Extract the [X, Y] coordinate from the center of the cell holding the provided text.  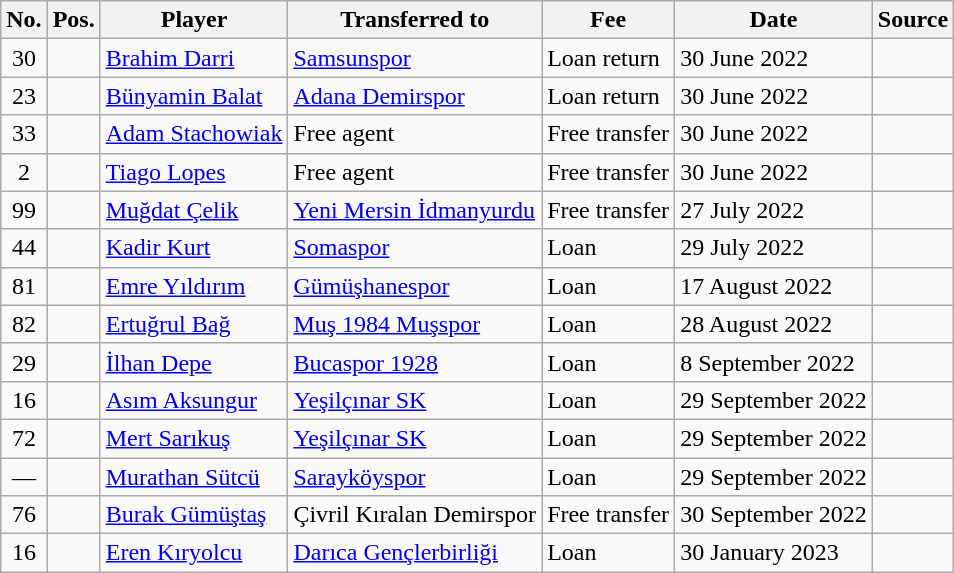
No. [24, 20]
Murathan Sütcü [194, 477]
Muş 1984 Muşspor [415, 324]
Mert Sarıkuş [194, 438]
2 [24, 172]
82 [24, 324]
44 [24, 248]
76 [24, 515]
Eren Kıryolcu [194, 553]
Date [774, 20]
Gümüşhanespor [415, 286]
Kadir Kurt [194, 248]
Adana Demirspor [415, 96]
99 [24, 210]
Darıca Gençlerbirliği [415, 553]
Samsunspor [415, 58]
Brahim Darri [194, 58]
Yeni Mersin İdmanyurdu [415, 210]
Somaspor [415, 248]
28 August 2022 [774, 324]
30 January 2023 [774, 553]
30 September 2022 [774, 515]
33 [24, 134]
Player [194, 20]
Sarayköyspor [415, 477]
Bucaspor 1928 [415, 362]
Bünyamin Balat [194, 96]
17 August 2022 [774, 286]
Adam Stachowiak [194, 134]
Tiago Lopes [194, 172]
Çivril Kıralan Demirspor [415, 515]
Transferred to [415, 20]
72 [24, 438]
— [24, 477]
29 [24, 362]
29 July 2022 [774, 248]
Ertuğrul Bağ [194, 324]
27 July 2022 [774, 210]
23 [24, 96]
Source [912, 20]
Pos. [74, 20]
30 [24, 58]
Emre Yıldırım [194, 286]
8 September 2022 [774, 362]
Muğdat Çelik [194, 210]
Burak Gümüştaş [194, 515]
Asım Aksungur [194, 400]
Fee [608, 20]
81 [24, 286]
İlhan Depe [194, 362]
